Scan for the cell matching the given text and deliver its (x, y) coordinate at center. 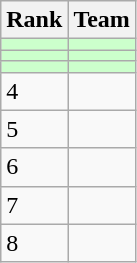
4 (34, 91)
6 (34, 167)
5 (34, 129)
7 (34, 205)
8 (34, 243)
Team (102, 20)
Rank (34, 20)
